Locate the cell with the specified text and output its [x, y] center coordinate. 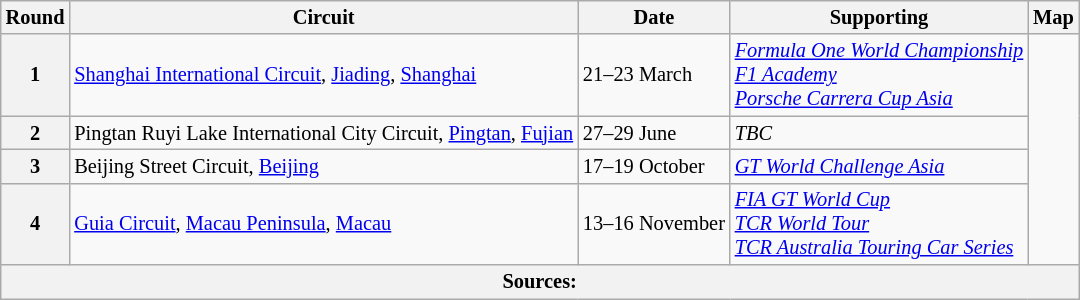
1 [36, 75]
Guia Circuit, Macau Peninsula, Macau [324, 224]
TBC [879, 133]
3 [36, 166]
FIA GT World CupTCR World TourTCR Australia Touring Car Series [879, 224]
Formula One World ChampionshipF1 AcademyPorsche Carrera Cup Asia [879, 75]
13–16 November [654, 224]
Map [1053, 17]
4 [36, 224]
Sources: [540, 282]
Round [36, 17]
Beijing Street Circuit, Beijing [324, 166]
27–29 June [654, 133]
2 [36, 133]
Circuit [324, 17]
21–23 March [654, 75]
Supporting [879, 17]
17–19 October [654, 166]
Date [654, 17]
Shanghai International Circuit, Jiading, Shanghai [324, 75]
GT World Challenge Asia [879, 166]
Pingtan Ruyi Lake International City Circuit, Pingtan, Fujian [324, 133]
